Scan for the cell matching the given text and deliver its [x, y] coordinate at center. 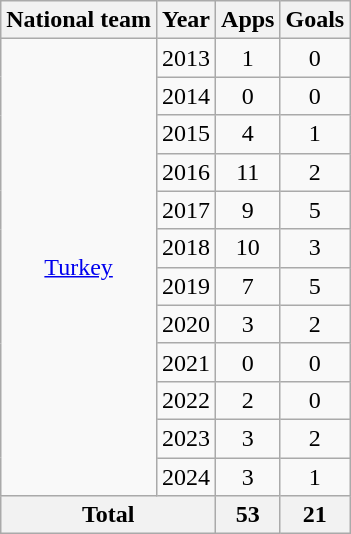
2024 [186, 477]
2020 [186, 324]
2016 [186, 172]
7 [248, 286]
4 [248, 134]
Goals [315, 20]
2017 [186, 210]
2015 [186, 134]
2013 [186, 58]
Apps [248, 20]
2018 [186, 248]
2022 [186, 400]
2019 [186, 286]
10 [248, 248]
2023 [186, 438]
21 [315, 515]
53 [248, 515]
9 [248, 210]
11 [248, 172]
Year [186, 20]
Total [108, 515]
2021 [186, 362]
National team [79, 20]
Turkey [79, 268]
2014 [186, 96]
